For the text-containing cell, return its midpoint in [x, y] coordinate format. 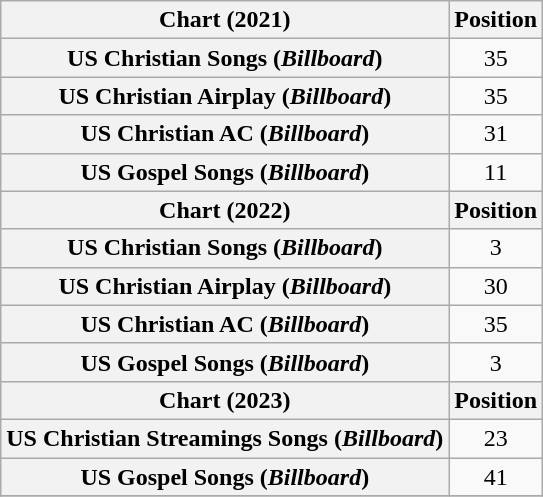
41 [496, 477]
30 [496, 286]
Chart (2022) [225, 210]
11 [496, 172]
US Christian Streamings Songs (Billboard) [225, 438]
Chart (2021) [225, 20]
31 [496, 134]
23 [496, 438]
Chart (2023) [225, 400]
